Determine the (X, Y) coordinate at the center of the cell enclosing the given text.  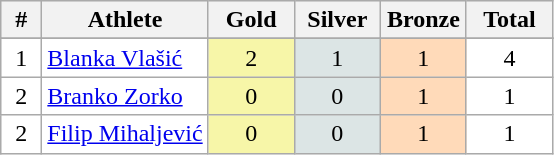
Blanka Vlašić (125, 58)
Athlete (125, 20)
Branko Zorko (125, 96)
# (22, 20)
Total (509, 20)
Filip Mihaljević (125, 134)
Bronze (423, 20)
Silver (337, 20)
Gold (251, 20)
4 (509, 58)
